Scan for the cell matching the given text and deliver its (x, y) coordinate at center. 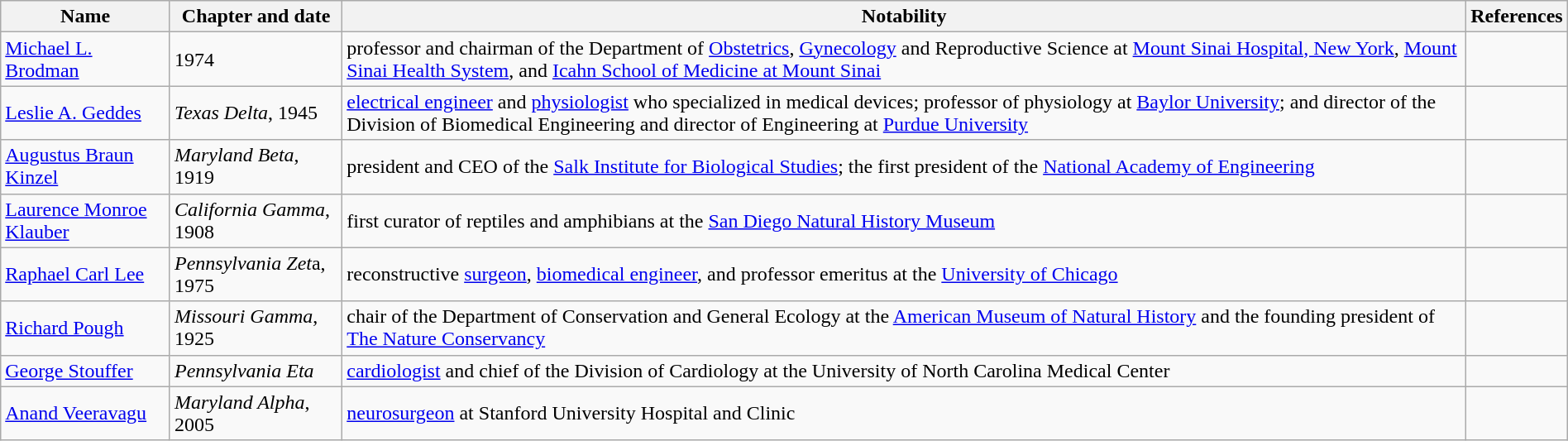
Texas Delta, 1945 (256, 113)
California Gamma, 1908 (256, 220)
president and CEO of the Salk Institute for Biological Studies; the first president of the National Academy of Engineering (905, 167)
Richard Pough (86, 328)
Laurence Monroe Klauber (86, 220)
Maryland Beta, 1919 (256, 167)
Missouri Gamma, 1925 (256, 328)
Michael L. Brodman (86, 60)
Pennsylvania Eta (256, 371)
reconstructive surgeon, biomedical engineer, and professor emeritus at the University of Chicago (905, 275)
neurosurgeon at Stanford University Hospital and Clinic (905, 414)
Pennsylvania Zeta, 1975 (256, 275)
Leslie A. Geddes (86, 113)
Raphael Carl Lee (86, 275)
first curator of reptiles and amphibians at the San Diego Natural History Museum (905, 220)
Maryland Alpha, 2005 (256, 414)
References (1517, 17)
Augustus Braun Kinzel (86, 167)
cardiologist and chief of the Division of Cardiology at the University of North Carolina Medical Center (905, 371)
Notability (905, 17)
Anand Veeravagu (86, 414)
George Stouffer (86, 371)
Chapter and date (256, 17)
Name (86, 17)
1974 (256, 60)
